Extract the (x, y) coordinate from the center of the cell holding the provided text.  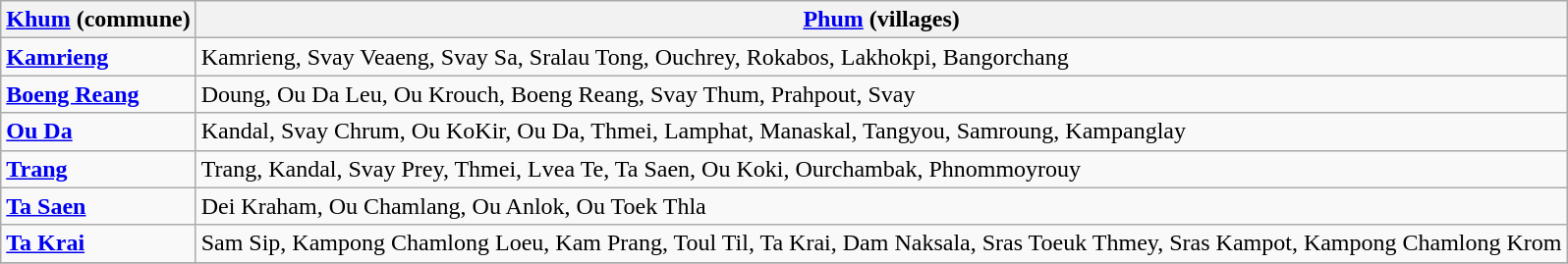
Sam Sip, Kampong Chamlong Loeu, Kam Prang, Toul Til, Ta Krai, Dam Naksala, Sras Toeuk Thmey, Sras Kampot, Kampong Chamlong Krom (881, 243)
Trang, Kandal, Svay Prey, Thmei, Lvea Te, Ta Saen, Ou Koki, Ourchambak, Phnommoyrouy (881, 169)
Ta Saen (98, 206)
Kandal, Svay Chrum, Ou KoKir, Ou Da, Thmei, Lamphat, Manaskal, Tangyou, Samroung, Kampanglay (881, 132)
Trang (98, 169)
Kamrieng (98, 57)
Ou Da (98, 132)
Doung, Ou Da Leu, Ou Krouch, Boeng Reang, Svay Thum, Prahpout, Svay (881, 94)
Phum (villages) (881, 20)
Kamrieng, Svay Veaeng, Svay Sa, Sralau Tong, Ouchrey, Rokabos, Lakhokpi, Bangorchang (881, 57)
Boeng Reang (98, 94)
Khum (commune) (98, 20)
Dei Kraham, Ou Chamlang, Ou Anlok, Ou Toek Thla (881, 206)
Ta Krai (98, 243)
